Locate the cell with the specified text and output its (x, y) center coordinate. 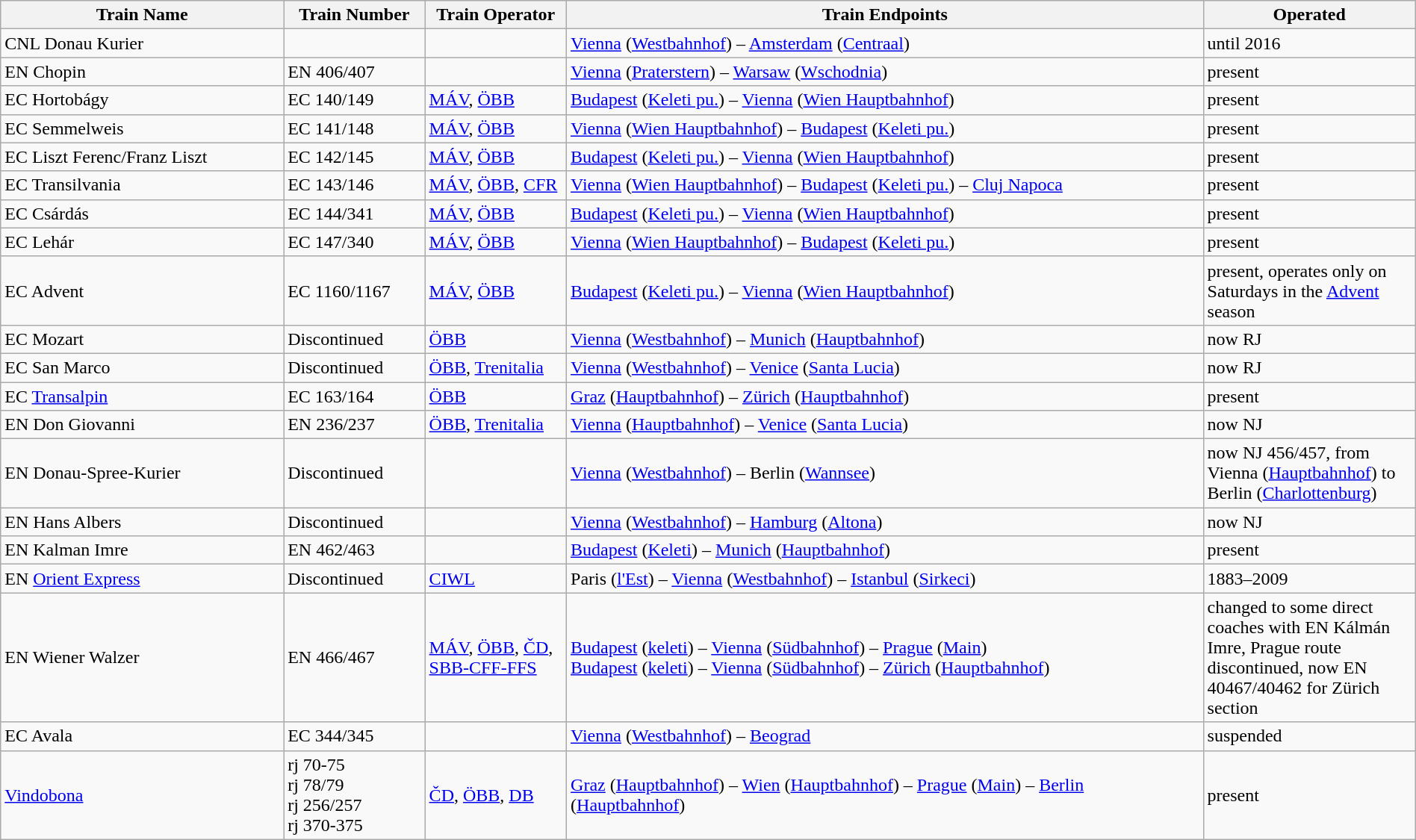
EN Don Giovanni (142, 425)
EC San Marco (142, 367)
EN 466/467 (354, 657)
Vienna (Westbahnhof) – Berlin (Wannsee) (886, 473)
EN Hans Albers (142, 522)
EC 141/148 (354, 128)
EC Advent (142, 290)
EN 462/463 (354, 550)
Vienna (Westbahnhof) – Munich (Hauptbahnhof) (886, 339)
Vindobona (142, 794)
1883–2009 (1309, 579)
Vienna (Westbahnhof) – Venice (Santa Lucia) (886, 367)
Train Endpoints (886, 15)
Train Name (142, 15)
EC 144/341 (354, 214)
EC 142/145 (354, 157)
CNL Donau Kurier (142, 43)
EN 236/237 (354, 425)
EC 140/149 (354, 100)
EN Chopin (142, 72)
now NJ 456/457, from Vienna (Hauptbahnhof) to Berlin (Charlottenburg) (1309, 473)
EN Wiener Walzer (142, 657)
EC 344/345 (354, 736)
EC Liszt Ferenc/Franz Liszt (142, 157)
EC Csárdás (142, 214)
Vienna (Praterstern) – Warsaw (Wschodnia) (886, 72)
changed to some direct coaches with EN Kálmán Imre, Prague route discontinued, now EN 40467/40462 for Zürich section (1309, 657)
EC Hortobágy (142, 100)
Vienna (Wien Hauptbahnhof) – Budapest (Keleti pu.) – Cluj Napoca (886, 185)
EC Mozart (142, 339)
EC 163/164 (354, 396)
EC Lehár (142, 242)
EC Transilvania (142, 185)
Vienna (Westbahnhof) – Amsterdam (Centraal) (886, 43)
suspended (1309, 736)
Vienna (Westbahnhof) – Hamburg (Altona) (886, 522)
Vienna (Westbahnhof) – Beograd (886, 736)
rj 70-75rj 78/79rj 256/257rj 370-375 (354, 794)
Train Operator (496, 15)
EN Kalman Imre (142, 550)
EN Donau-Spree-Kurier (142, 473)
MÁV, ÖBB, ČD, SBB-CFF-FFS (496, 657)
EC Avala (142, 736)
EN Orient Express (142, 579)
EC 143/146 (354, 185)
until 2016 (1309, 43)
Vienna (Hauptbahnhof) – Venice (Santa Lucia) (886, 425)
EC Semmelweis (142, 128)
MÁV, ÖBB, CFR (496, 185)
ČD, ÖBB, DB (496, 794)
Graz (Hauptbahnhof) – Zürich (Hauptbahnhof) (886, 396)
Train Number (354, 15)
Operated (1309, 15)
Graz (Hauptbahnhof) – Wien (Hauptbahnhof) – Prague (Main) – Berlin (Hauptbahnhof) (886, 794)
Budapest (Keleti) – Munich (Hauptbahnhof) (886, 550)
EC 147/340 (354, 242)
Paris (l'Est) – Vienna (Westbahnhof) – Istanbul (Sirkeci) (886, 579)
EN 406/407 (354, 72)
present, operates only on Saturdays in the Advent season (1309, 290)
CIWL (496, 579)
EC 1160/1167 (354, 290)
Budapest (keleti) – Vienna (Südbahnhof) – Prague (Main)Budapest (keleti) – Vienna (Südbahnhof) – Zürich (Hauptbahnhof) (886, 657)
EC Transalpin (142, 396)
